Locate the cell with the specified text and output its [X, Y] center coordinate. 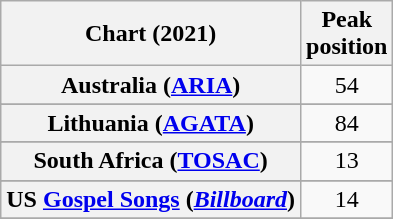
South Africa (TOSAC) [151, 161]
Chart (2021) [151, 34]
13 [347, 161]
54 [347, 85]
Lithuania (AGATA) [151, 123]
US Gospel Songs (Billboard) [151, 199]
Australia (ARIA) [151, 85]
14 [347, 199]
Peakposition [347, 34]
84 [347, 123]
